Scan for the cell matching the given text and deliver its (x, y) coordinate at center. 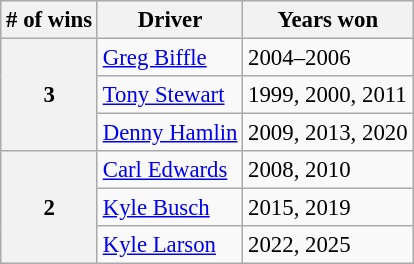
1999, 2000, 2011 (328, 95)
2008, 2010 (328, 170)
Denny Hamlin (170, 133)
3 (50, 96)
2009, 2013, 2020 (328, 133)
Kyle Busch (170, 208)
Greg Biffle (170, 58)
# of wins (50, 20)
Tony Stewart (170, 95)
2022, 2025 (328, 245)
2004–2006 (328, 58)
2 (50, 208)
Carl Edwards (170, 170)
Kyle Larson (170, 245)
Driver (170, 20)
2015, 2019 (328, 208)
Years won (328, 20)
